Scan for the cell matching the given text and deliver its (x, y) coordinate at center. 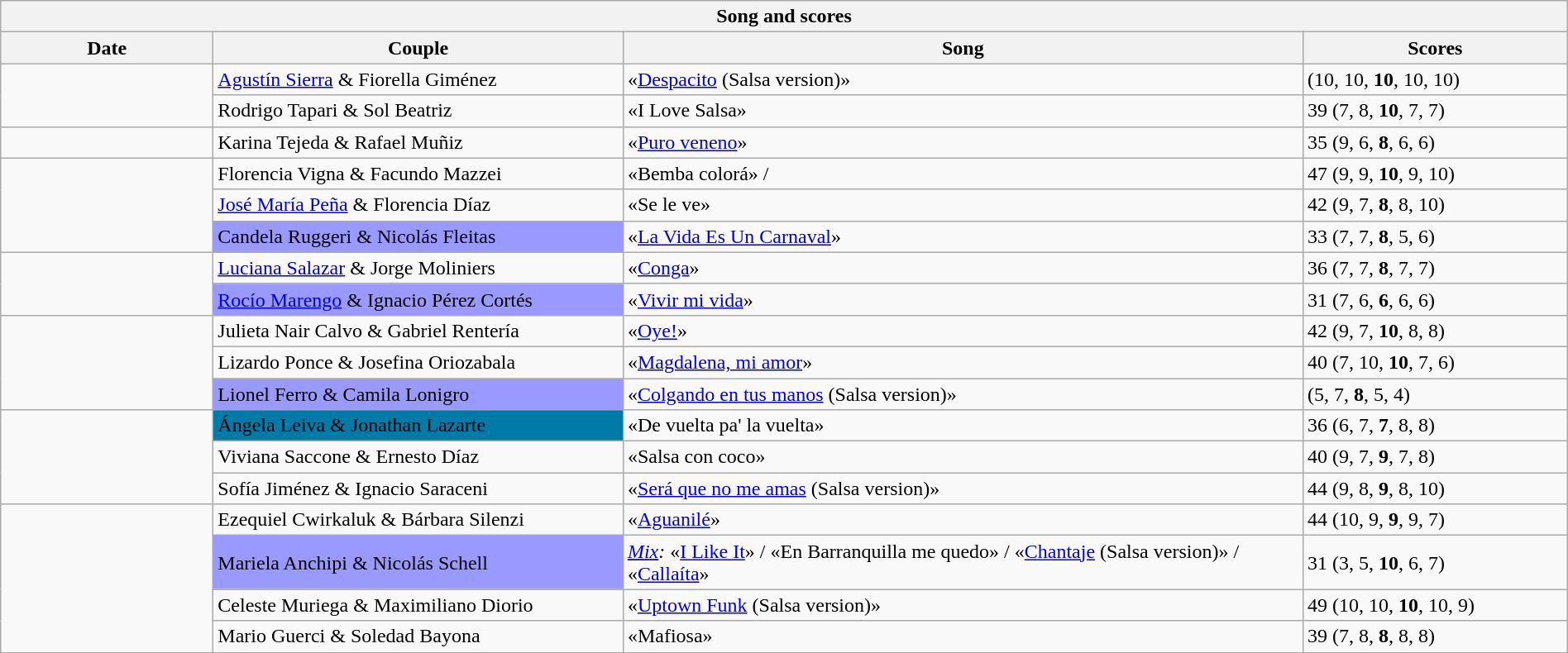
40 (9, 7, 9, 7, 8) (1435, 457)
«Puro veneno» (963, 142)
«Uptown Funk (Salsa version)» (963, 605)
40 (7, 10, 10, 7, 6) (1435, 362)
«La Vida Es Un Carnaval» (963, 236)
44 (9, 8, 9, 8, 10) (1435, 489)
42 (9, 7, 8, 8, 10) (1435, 205)
Mariela Anchipi & Nicolás Schell (418, 562)
31 (7, 6, 6, 6, 6) (1435, 299)
36 (7, 7, 8, 7, 7) (1435, 268)
Mix: «I Like It» / «En Barranquilla me quedo» / «Chantaje (Salsa version)» / «Callaíta» (963, 562)
«Magdalena, mi amor» (963, 362)
Date (108, 48)
Scores (1435, 48)
36 (6, 7, 7, 8, 8) (1435, 426)
35 (9, 6, 8, 6, 6) (1435, 142)
«Salsa con coco» (963, 457)
José María Peña & Florencia Díaz (418, 205)
«Bemba colorá» / (963, 174)
Mario Guerci & Soledad Bayona (418, 636)
«Colgando en tus manos (Salsa version)» (963, 394)
«Vivir mi vida» (963, 299)
49 (10, 10, 10, 10, 9) (1435, 605)
«Aguanilé» (963, 520)
Celeste Muriega & Maximiliano Diorio (418, 605)
33 (7, 7, 8, 5, 6) (1435, 236)
Couple (418, 48)
42 (9, 7, 10, 8, 8) (1435, 331)
Ezequiel Cwirkaluk & Bárbara Silenzi (418, 520)
«Se le ve» (963, 205)
Rodrigo Tapari & Sol Beatriz (418, 111)
Candela Ruggeri & Nicolás Fleitas (418, 236)
Viviana Saccone & Ernesto Díaz (418, 457)
44 (10, 9, 9, 9, 7) (1435, 520)
Julieta Nair Calvo & Gabriel Rentería (418, 331)
31 (3, 5, 10, 6, 7) (1435, 562)
«Oye!» (963, 331)
Lionel Ferro & Camila Lonigro (418, 394)
«Mafiosa» (963, 636)
(5, 7, 8, 5, 4) (1435, 394)
«Despacito (Salsa version)» (963, 79)
Rocío Marengo & Ignacio Pérez Cortés (418, 299)
(10, 10, 10, 10, 10) (1435, 79)
«I Love Salsa» (963, 111)
«Será que no me amas (Salsa version)» (963, 489)
39 (7, 8, 10, 7, 7) (1435, 111)
Lizardo Ponce & Josefina Oriozabala (418, 362)
Luciana Salazar & Jorge Moliniers (418, 268)
Sofía Jiménez & Ignacio Saraceni (418, 489)
«Conga» (963, 268)
Florencia Vigna & Facundo Mazzei (418, 174)
«De vuelta pa' la vuelta» (963, 426)
Karina Tejeda & Rafael Muñiz (418, 142)
47 (9, 9, 10, 9, 10) (1435, 174)
Song (963, 48)
Ángela Leiva & Jonathan Lazarte (418, 426)
Song and scores (784, 17)
39 (7, 8, 8, 8, 8) (1435, 636)
Agustín Sierra & Fiorella Giménez (418, 79)
